Return the (X, Y) coordinate for the center point of the cell that contains the specified text.  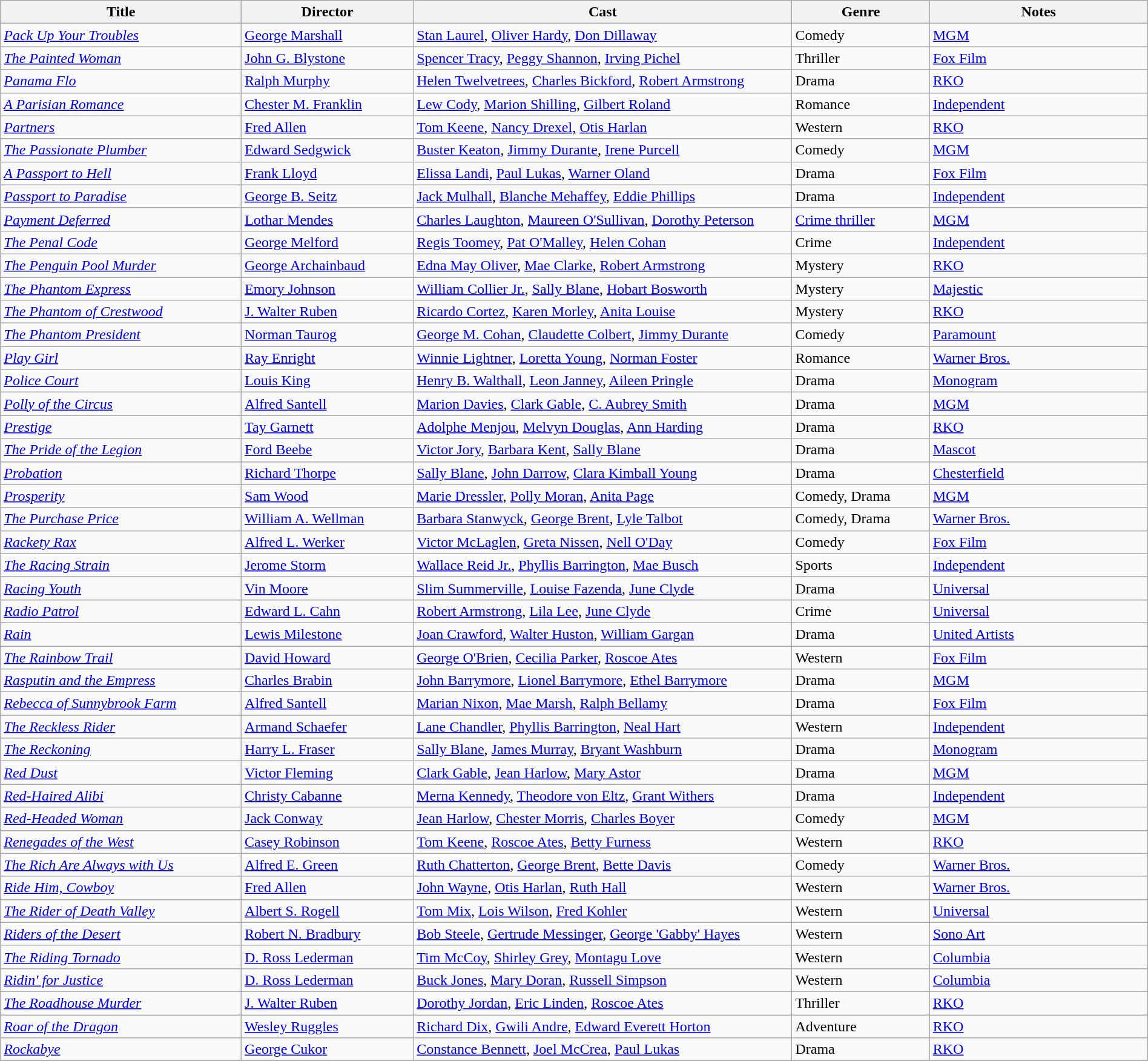
Edward Sedgwick (328, 150)
Red-Headed Woman (121, 819)
Edward L. Cahn (328, 611)
Lothar Mendes (328, 219)
Prosperity (121, 496)
Marie Dressler, Polly Moran, Anita Page (603, 496)
Red-Haired Alibi (121, 796)
Polly of the Circus (121, 404)
Marian Nixon, Mae Marsh, Ralph Bellamy (603, 704)
Ray Enright (328, 358)
Wallace Reid Jr., Phyllis Barrington, Mae Busch (603, 565)
United Artists (1038, 634)
Prestige (121, 427)
Richard Dix, Gwili Andre, Edward Everett Horton (603, 1026)
Spencer Tracy, Peggy Shannon, Irving Pichel (603, 58)
John Barrymore, Lionel Barrymore, Ethel Barrymore (603, 681)
The Phantom of Crestwood (121, 312)
The Riding Tornado (121, 957)
Armand Schaefer (328, 727)
The Painted Woman (121, 58)
Christy Cabanne (328, 796)
Tom Keene, Nancy Drexel, Otis Harlan (603, 127)
Ford Beebe (328, 450)
Constance Bennett, Joel McCrea, Paul Lukas (603, 1049)
Robert Armstrong, Lila Lee, June Clyde (603, 611)
Cast (603, 12)
Tay Garnett (328, 427)
David Howard (328, 657)
Robert N. Bradbury (328, 934)
Casey Robinson (328, 842)
Dorothy Jordan, Eric Linden, Roscoe Ates (603, 1003)
The Phantom Express (121, 289)
Norman Taurog (328, 335)
Helen Twelvetrees, Charles Bickford, Robert Armstrong (603, 81)
The Passionate Plumber (121, 150)
The Purchase Price (121, 519)
George Cukor (328, 1049)
Passport to Paradise (121, 196)
Tom Mix, Lois Wilson, Fred Kohler (603, 911)
George Archainbaud (328, 265)
Adventure (861, 1026)
Richard Thorpe (328, 473)
John G. Blystone (328, 58)
Buster Keaton, Jimmy Durante, Irene Purcell (603, 150)
Rackety Rax (121, 542)
Renegades of the West (121, 842)
The Rider of Death Valley (121, 911)
Rockabye (121, 1049)
Louis King (328, 381)
Payment Deferred (121, 219)
Edna May Oliver, Mae Clarke, Robert Armstrong (603, 265)
Jack Mulhall, Blanche Mehaffey, Eddie Phillips (603, 196)
George Marshall (328, 35)
Radio Patrol (121, 611)
George M. Cohan, Claudette Colbert, Jimmy Durante (603, 335)
Bob Steele, Gertrude Messinger, George 'Gabby' Hayes (603, 934)
Charles Laughton, Maureen O'Sullivan, Dorothy Peterson (603, 219)
Red Dust (121, 773)
Regis Toomey, Pat O'Malley, Helen Cohan (603, 242)
The Pride of the Legion (121, 450)
Charles Brabin (328, 681)
Joan Crawford, Walter Huston, William Gargan (603, 634)
Tom Keene, Roscoe Ates, Betty Furness (603, 842)
Rasputin and the Empress (121, 681)
Sports (861, 565)
Ruth Chatterton, George Brent, Bette Davis (603, 865)
Chesterfield (1038, 473)
George Melford (328, 242)
George B. Seitz (328, 196)
Majestic (1038, 289)
Stan Laurel, Oliver Hardy, Don Dillaway (603, 35)
William Collier Jr., Sally Blane, Hobart Bosworth (603, 289)
Pack Up Your Troubles (121, 35)
Paramount (1038, 335)
Lewis Milestone (328, 634)
Jean Harlow, Chester Morris, Charles Boyer (603, 819)
Alfred L. Werker (328, 542)
Partners (121, 127)
The Reckoning (121, 750)
Play Girl (121, 358)
Probation (121, 473)
Rain (121, 634)
The Rainbow Trail (121, 657)
Ride Him, Cowboy (121, 888)
Rebecca of Sunnybrook Farm (121, 704)
Sally Blane, James Murray, Bryant Washburn (603, 750)
The Penal Code (121, 242)
Victor McLaglen, Greta Nissen, Nell O'Day (603, 542)
Harry L. Fraser (328, 750)
Lane Chandler, Phyllis Barrington, Neal Hart (603, 727)
Slim Summerville, Louise Fazenda, June Clyde (603, 588)
Crime thriller (861, 219)
Tim McCoy, Shirley Grey, Montagu Love (603, 957)
Police Court (121, 381)
Jerome Storm (328, 565)
Frank Lloyd (328, 173)
The Roadhouse Murder (121, 1003)
Mascot (1038, 450)
A Parisian Romance (121, 104)
Panama Flo (121, 81)
Emory Johnson (328, 289)
Marion Davies, Clark Gable, C. Aubrey Smith (603, 404)
Barbara Stanwyck, George Brent, Lyle Talbot (603, 519)
Racing Youth (121, 588)
Sono Art (1038, 934)
Clark Gable, Jean Harlow, Mary Astor (603, 773)
William A. Wellman (328, 519)
Title (121, 12)
Riders of the Desert (121, 934)
Ridin' for Justice (121, 980)
Chester M. Franklin (328, 104)
Sally Blane, John Darrow, Clara Kimball Young (603, 473)
Jack Conway (328, 819)
Roar of the Dragon (121, 1026)
A Passport to Hell (121, 173)
The Rich Are Always with Us (121, 865)
Winnie Lightner, Loretta Young, Norman Foster (603, 358)
John Wayne, Otis Harlan, Ruth Hall (603, 888)
Notes (1038, 12)
Ricardo Cortez, Karen Morley, Anita Louise (603, 312)
George O'Brien, Cecilia Parker, Roscoe Ates (603, 657)
Buck Jones, Mary Doran, Russell Simpson (603, 980)
Sam Wood (328, 496)
The Penguin Pool Murder (121, 265)
Henry B. Walthall, Leon Janney, Aileen Pringle (603, 381)
Alfred E. Green (328, 865)
Merna Kennedy, Theodore von Eltz, Grant Withers (603, 796)
Vin Moore (328, 588)
Lew Cody, Marion Shilling, Gilbert Roland (603, 104)
The Racing Strain (121, 565)
The Reckless Rider (121, 727)
Wesley Ruggles (328, 1026)
Albert S. Rogell (328, 911)
Director (328, 12)
Victor Jory, Barbara Kent, Sally Blane (603, 450)
Genre (861, 12)
Elissa Landi, Paul Lukas, Warner Oland (603, 173)
The Phantom President (121, 335)
Adolphe Menjou, Melvyn Douglas, Ann Harding (603, 427)
Victor Fleming (328, 773)
Ralph Murphy (328, 81)
